Detect which cell encompasses the target text, then output its (X, Y) center coordinate. 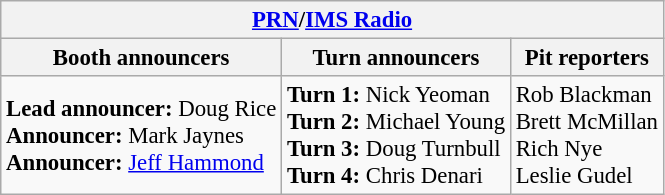
Turn 1: Nick Yeoman Turn 2: Michael Young Turn 3: Doug TurnbullTurn 4: Chris Denari (396, 136)
Pit reporters (586, 58)
Turn announcers (396, 58)
Booth announcers (142, 58)
PRN/IMS Radio (332, 20)
Lead announcer: Doug RiceAnnouncer: Mark JaynesAnnouncer: Jeff Hammond (142, 136)
Rob BlackmanBrett McMillanRich NyeLeslie Gudel (586, 136)
